For the text-containing cell, return its midpoint in [x, y] coordinate format. 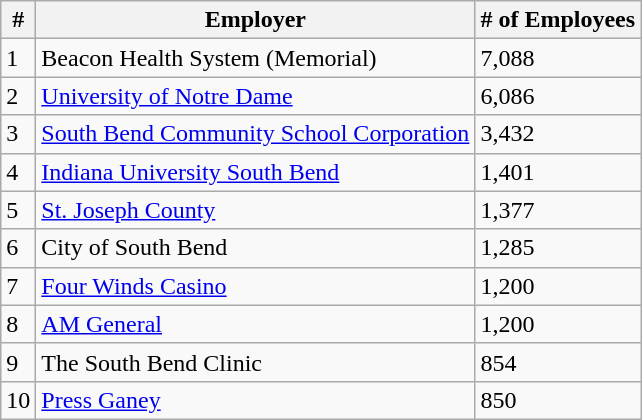
854 [558, 362]
7,088 [558, 58]
850 [558, 400]
City of South Bend [256, 248]
6 [18, 248]
4 [18, 172]
3,432 [558, 134]
The South Bend Clinic [256, 362]
6,086 [558, 96]
# of Employees [558, 20]
10 [18, 400]
Indiana University South Bend [256, 172]
Beacon Health System (Memorial) [256, 58]
Four Winds Casino [256, 286]
St. Joseph County [256, 210]
8 [18, 324]
South Bend Community School Corporation [256, 134]
9 [18, 362]
1 [18, 58]
1,401 [558, 172]
1,377 [558, 210]
# [18, 20]
Employer [256, 20]
Press Ganey [256, 400]
University of Notre Dame [256, 96]
7 [18, 286]
3 [18, 134]
5 [18, 210]
2 [18, 96]
1,285 [558, 248]
AM General [256, 324]
